Find where the given text appears and provide that cell's center as [X, Y] coordinate. 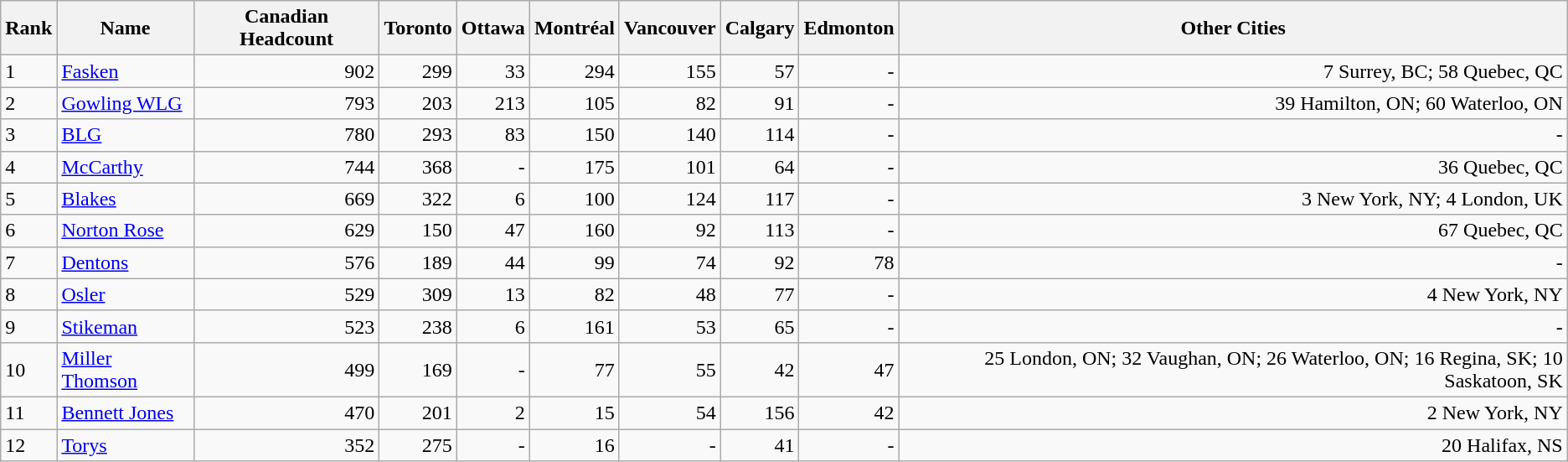
36 Quebec, QC [1233, 167]
744 [286, 167]
Dentons [126, 262]
3 [28, 135]
57 [760, 71]
101 [670, 167]
5 [28, 199]
48 [670, 294]
Fasken [126, 71]
155 [670, 71]
15 [575, 413]
11 [28, 413]
213 [493, 103]
91 [760, 103]
124 [670, 199]
140 [670, 135]
2 New York, NY [1233, 413]
1 [28, 71]
275 [418, 445]
BLG [126, 135]
294 [575, 71]
4 New York, NY [1233, 294]
Bennett Jones [126, 413]
55 [670, 369]
39 Hamilton, ON; 60 Waterloo, ON [1233, 103]
Name [126, 29]
8 [28, 294]
13 [493, 294]
10 [28, 369]
83 [493, 135]
169 [418, 369]
Osler [126, 294]
44 [493, 262]
78 [849, 262]
Other Cities [1233, 29]
Calgary [760, 29]
201 [418, 413]
99 [575, 262]
Edmonton [849, 29]
Stikeman [126, 326]
523 [286, 326]
117 [760, 199]
238 [418, 326]
669 [286, 199]
203 [418, 103]
Blakes [126, 199]
175 [575, 167]
67 Quebec, QC [1233, 231]
352 [286, 445]
7 [28, 262]
902 [286, 71]
499 [286, 369]
299 [418, 71]
629 [286, 231]
368 [418, 167]
16 [575, 445]
7 Surrey, BC; 58 Quebec, QC [1233, 71]
3 New York, NY; 4 London, UK [1233, 199]
33 [493, 71]
McCarthy [126, 167]
Canadian Headcount [286, 29]
293 [418, 135]
53 [670, 326]
576 [286, 262]
Montréal [575, 29]
470 [286, 413]
Ottawa [493, 29]
Vancouver [670, 29]
54 [670, 413]
Miller Thomson [126, 369]
100 [575, 199]
9 [28, 326]
Toronto [418, 29]
309 [418, 294]
Norton Rose [126, 231]
25 London, ON; 32 Vaughan, ON; 26 Waterloo, ON; 16 Regina, SK; 10 Saskatoon, SK [1233, 369]
Gowling WLG [126, 103]
Torys [126, 445]
322 [418, 199]
161 [575, 326]
64 [760, 167]
20 Halifax, NS [1233, 445]
793 [286, 103]
Rank [28, 29]
4 [28, 167]
156 [760, 413]
189 [418, 262]
41 [760, 445]
105 [575, 103]
114 [760, 135]
780 [286, 135]
12 [28, 445]
113 [760, 231]
160 [575, 231]
74 [670, 262]
529 [286, 294]
65 [760, 326]
